Capture the cell that displays the provided text and extract its (x, y) central coordinate. 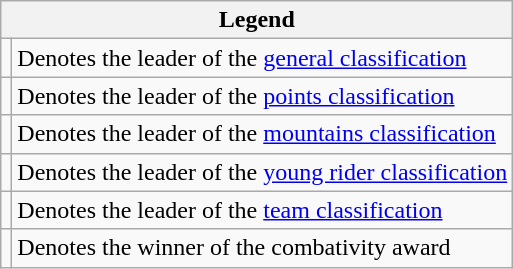
Denotes the leader of the points classification (262, 96)
Legend (257, 20)
Denotes the winner of the combativity award (262, 248)
Denotes the leader of the team classification (262, 210)
Denotes the leader of the general classification (262, 58)
Denotes the leader of the young rider classification (262, 172)
Denotes the leader of the mountains classification (262, 134)
